Find where the given text appears and provide that cell's center as [X, Y] coordinate. 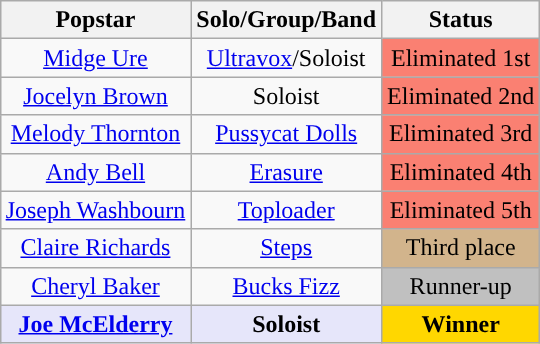
Popstar [96, 20]
Claire Richards [96, 248]
Eliminated 3rd [461, 134]
Third place [461, 248]
Runner-up [461, 286]
Steps [286, 248]
Eliminated 1st [461, 58]
Eliminated 5th [461, 210]
Toploader [286, 210]
Winner [461, 324]
Erasure [286, 172]
Pussycat Dolls [286, 134]
Midge Ure [96, 58]
Solo/Group/Band [286, 20]
Eliminated 4th [461, 172]
Bucks Fizz [286, 286]
Joe McElderry [96, 324]
Andy Bell [96, 172]
Ultravox/Soloist [286, 58]
Joseph Washbourn [96, 210]
Melody Thornton [96, 134]
Cheryl Baker [96, 286]
Status [461, 20]
Eliminated 2nd [461, 96]
Jocelyn Brown [96, 96]
